Capture the cell that displays the provided text and extract its (x, y) central coordinate. 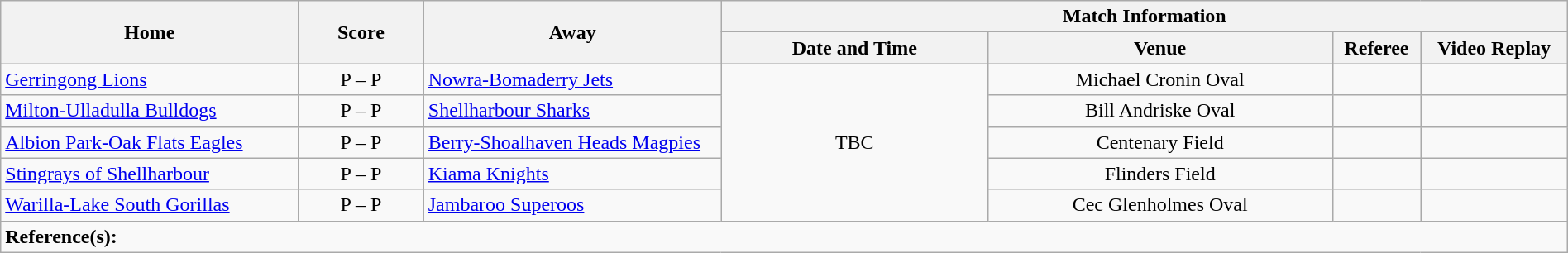
Bill Andriske Oval (1159, 111)
Home (150, 32)
Jambaroo Superoos (572, 205)
Kiama Knights (572, 174)
Referee (1376, 48)
Flinders Field (1159, 174)
Cec Glenholmes Oval (1159, 205)
Nowra-Bomaderry Jets (572, 79)
Shellharbour Sharks (572, 111)
Michael Cronin Oval (1159, 79)
Milton-Ulladulla Bulldogs (150, 111)
Stingrays of Shellharbour (150, 174)
Score (361, 32)
Match Information (1145, 17)
Centenary Field (1159, 142)
Video Replay (1494, 48)
Albion Park-Oak Flats Eagles (150, 142)
Away (572, 32)
Berry-Shoalhaven Heads Magpies (572, 142)
Venue (1159, 48)
Reference(s): (784, 236)
Gerringong Lions (150, 79)
Date and Time (854, 48)
TBC (854, 142)
Warilla-Lake South Gorillas (150, 205)
